From the cell containing the given text, extract its center point as (X, Y) coordinate. 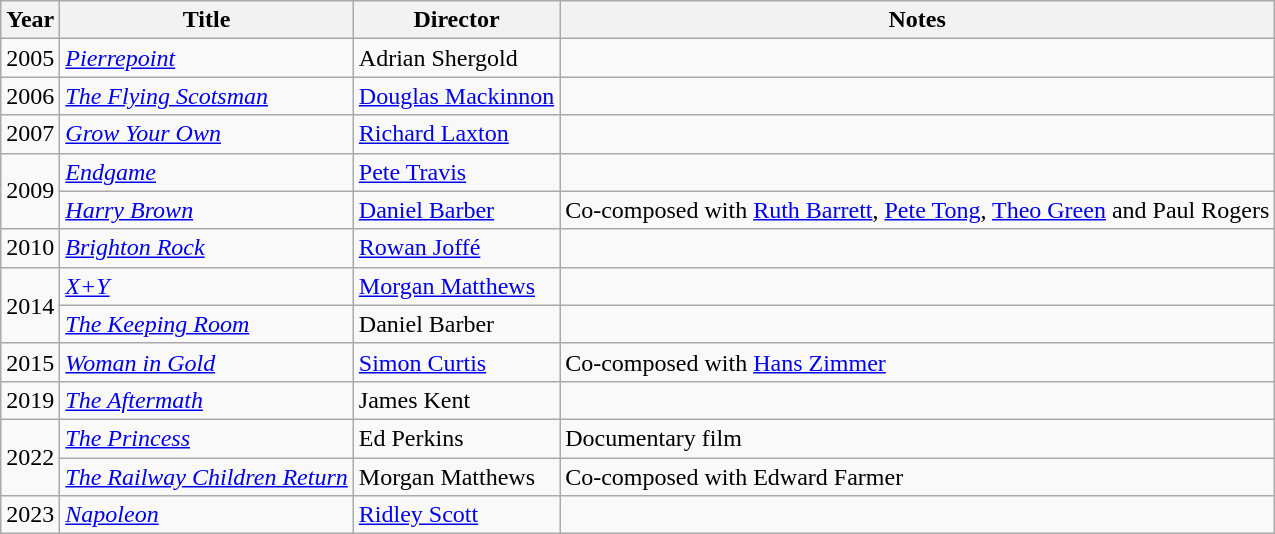
Ridley Scott (456, 515)
X+Y (206, 286)
The Flying Scotsman (206, 96)
Woman in Gold (206, 362)
Ed Perkins (456, 438)
Endgame (206, 172)
2015 (30, 362)
2006 (30, 96)
James Kent (456, 400)
Simon Curtis (456, 362)
Richard Laxton (456, 134)
The Aftermath (206, 400)
Notes (918, 20)
2009 (30, 191)
Grow Your Own (206, 134)
Harry Brown (206, 210)
2023 (30, 515)
The Princess (206, 438)
Co-composed with Edward Farmer (918, 477)
2010 (30, 248)
2022 (30, 457)
Title (206, 20)
Co-composed with Hans Zimmer (918, 362)
Brighton Rock (206, 248)
Director (456, 20)
2005 (30, 58)
Rowan Joffé (456, 248)
Documentary film (918, 438)
Pierrepoint (206, 58)
Year (30, 20)
Douglas Mackinnon (456, 96)
The Keeping Room (206, 324)
2019 (30, 400)
Co-composed with Ruth Barrett, Pete Tong, Theo Green and Paul Rogers (918, 210)
Adrian Shergold (456, 58)
Pete Travis (456, 172)
The Railway Children Return (206, 477)
2007 (30, 134)
2014 (30, 305)
Napoleon (206, 515)
